Detect which cell encompasses the target text, then output its (x, y) center coordinate. 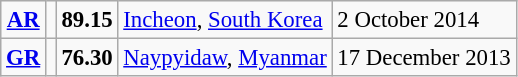
GR (24, 58)
89.15 (87, 20)
Incheon, South Korea (225, 20)
Naypyidaw, Myanmar (225, 58)
2 October 2014 (424, 20)
17 December 2013 (424, 58)
AR (24, 20)
76.30 (87, 58)
